Capture the cell that displays the provided text and extract its [x, y] central coordinate. 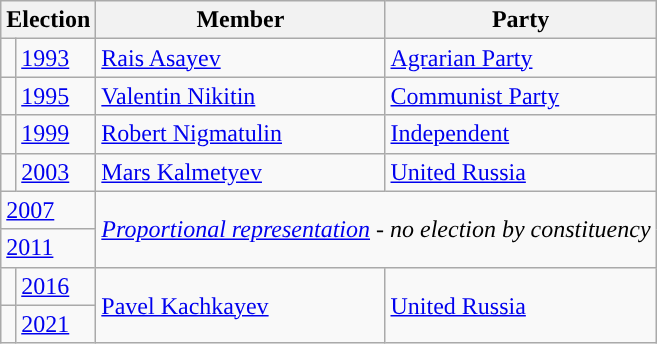
1999 [56, 134]
1993 [56, 58]
2016 [56, 286]
Election [48, 20]
2007 [48, 210]
2003 [56, 172]
Party [520, 20]
2011 [48, 248]
Agrarian Party [520, 58]
Mars Kalmetyev [240, 172]
Pavel Kachkayev [240, 305]
1995 [56, 96]
Communist Party [520, 96]
Member [240, 20]
Valentin Nikitin [240, 96]
Proportional representation - no election by constituency [376, 229]
Rais Asayev [240, 58]
2021 [56, 324]
Robert Nigmatulin [240, 134]
Independent [520, 134]
